Return (X, Y) of the center of cell containing provided text 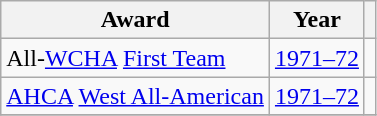
Year (316, 20)
Award (136, 20)
AHCA West All-American (136, 96)
All-WCHA First Team (136, 58)
